Return the [x, y] coordinate for the center point of the cell that contains the specified text.  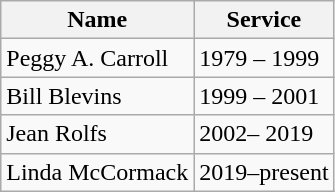
Service [264, 20]
Bill Blevins [98, 96]
Peggy A. Carroll [98, 58]
Jean Rolfs [98, 134]
1979 – 1999 [264, 58]
2002– 2019 [264, 134]
Name [98, 20]
Linda McCormack [98, 172]
1999 – 2001 [264, 96]
2019–present [264, 172]
